Extract the [X, Y] coordinate from the center of the cell holding the provided text.  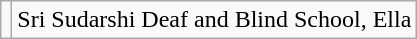
Sri Sudarshi Deaf and Blind School, Ella [214, 20]
